Scan for the cell matching the given text and deliver its (x, y) coordinate at center. 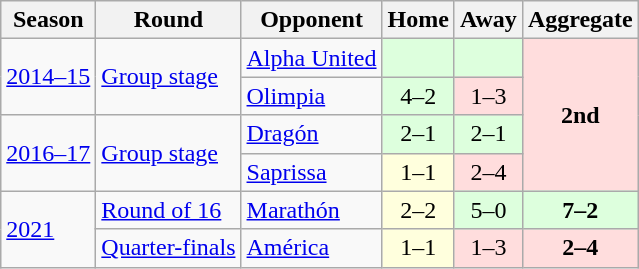
Round of 16 (168, 210)
Round (168, 20)
América (312, 248)
Opponent (312, 20)
Aggregate (580, 20)
4–2 (418, 96)
2–2 (418, 210)
Marathón (312, 210)
2021 (48, 229)
Season (48, 20)
Olimpia (312, 96)
2014–15 (48, 77)
Quarter-finals (168, 248)
2nd (580, 115)
Home (418, 20)
Away (488, 20)
Saprissa (312, 172)
5–0 (488, 210)
Alpha United (312, 58)
2016–17 (48, 153)
Dragón (312, 134)
7–2 (580, 210)
